For the text-containing cell, return its midpoint in [X, Y] coordinate format. 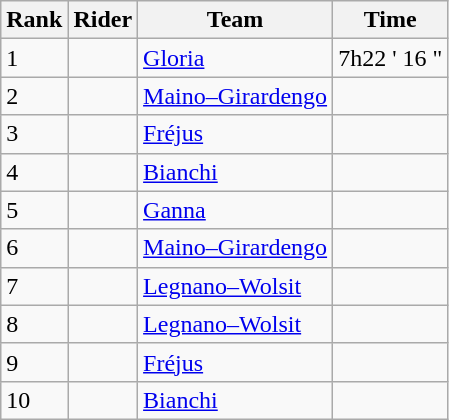
3 [34, 134]
7 [34, 286]
4 [34, 172]
5 [34, 210]
Ganna [236, 210]
8 [34, 324]
Rider [103, 20]
7h22 ' 16 " [390, 58]
10 [34, 400]
2 [34, 96]
1 [34, 58]
9 [34, 362]
Time [390, 20]
6 [34, 248]
Team [236, 20]
Gloria [236, 58]
Rank [34, 20]
